Detect which cell encompasses the target text, then output its [X, Y] center coordinate. 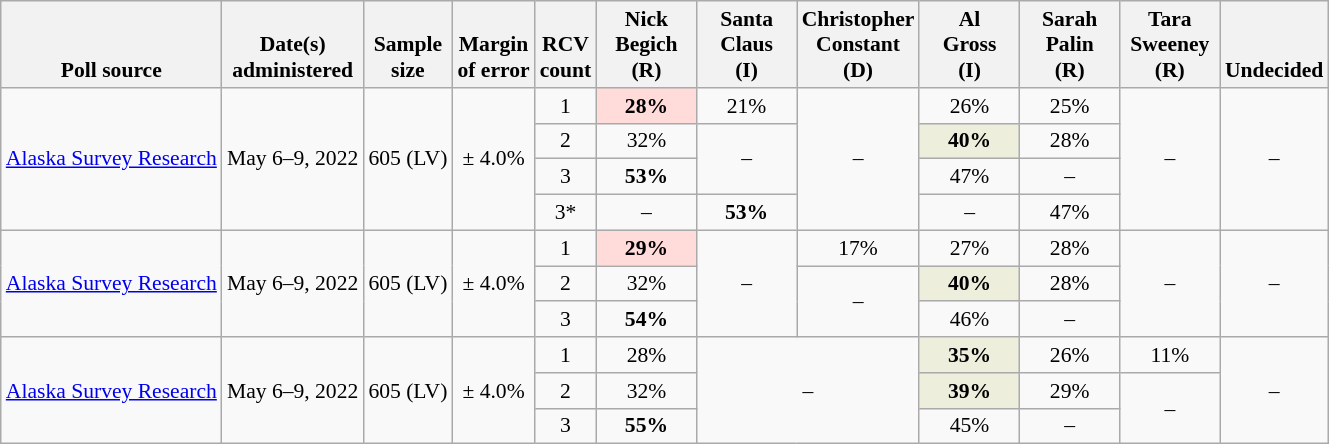
SarahPalin(R) [1070, 44]
3* [566, 213]
35% [969, 355]
SantaClaus(I) [746, 44]
25% [1070, 106]
NickBegich(R) [646, 44]
54% [646, 320]
AlGross(I) [969, 44]
Marginof error [493, 44]
21% [746, 106]
Undecided [1274, 44]
11% [1170, 355]
45% [969, 426]
55% [646, 426]
Poll source [112, 44]
Date(s)administered [292, 44]
46% [969, 320]
Samplesize [408, 44]
17% [858, 248]
27% [969, 248]
ChristopherConstant(D) [858, 44]
39% [969, 391]
TaraSweeney(R) [1170, 44]
RCVcount [566, 44]
